Detect which cell encompasses the target text, then output its (x, y) center coordinate. 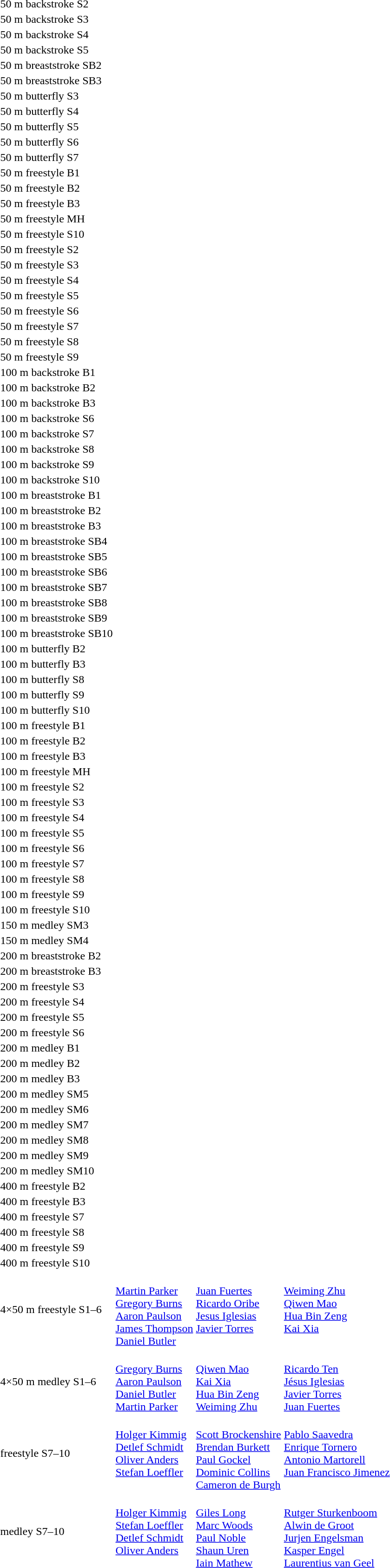
Gregory Burns Aaron Paulson Daniel Butler Martin Parker (154, 1381)
Juan Fuertes Ricardo Oribe Jesus Iglesias Javier Torres (238, 1309)
Qiwen Mao Kai Xia Hua Bin Zeng Weiming Zhu (238, 1381)
Holger Kimmig Detlef Schmidt Oliver Anders Stefan Loeffler (154, 1454)
Scott Brockenshire Brendan Burkett Paul Gockel Dominic Collins Cameron de Burgh (238, 1454)
Martin Parker Gregory Burns Aaron Paulson James Thompson Daniel Butler (154, 1309)
